Locate the cell with the specified text and output its [X, Y] center coordinate. 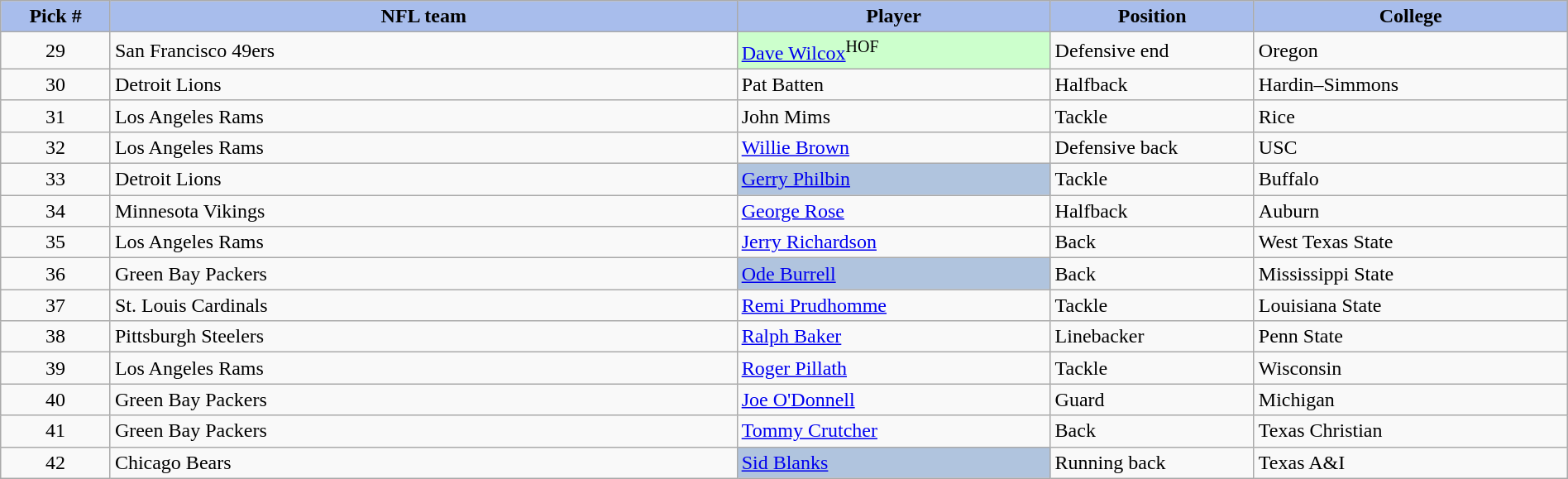
Pick # [56, 17]
Pittsburgh Steelers [423, 337]
Buffalo [1411, 180]
Roger Pillath [893, 368]
Defensive back [1152, 147]
Minnesota Vikings [423, 211]
Auburn [1411, 211]
39 [56, 368]
Joe O'Donnell [893, 400]
36 [56, 274]
John Mims [893, 116]
30 [56, 84]
Jerry Richardson [893, 242]
Texas A&I [1411, 462]
Sid Blanks [893, 462]
Louisiana State [1411, 305]
Chicago Bears [423, 462]
Linebacker [1152, 337]
College [1411, 17]
Gerry Philbin [893, 180]
Tommy Crutcher [893, 431]
Dave WilcoxHOF [893, 51]
37 [56, 305]
Penn State [1411, 337]
St. Louis Cardinals [423, 305]
USC [1411, 147]
34 [56, 211]
32 [56, 147]
Wisconsin [1411, 368]
Mississippi State [1411, 274]
41 [56, 431]
Defensive end [1152, 51]
Pat Batten [893, 84]
38 [56, 337]
Michigan [1411, 400]
Running back [1152, 462]
NFL team [423, 17]
Ralph Baker [893, 337]
Hardin–Simmons [1411, 84]
31 [56, 116]
Rice [1411, 116]
Willie Brown [893, 147]
George Rose [893, 211]
San Francisco 49ers [423, 51]
Position [1152, 17]
Remi Prudhomme [893, 305]
Oregon [1411, 51]
Ode Burrell [893, 274]
40 [56, 400]
Texas Christian [1411, 431]
29 [56, 51]
42 [56, 462]
Guard [1152, 400]
35 [56, 242]
33 [56, 180]
West Texas State [1411, 242]
Player [893, 17]
